Detect which cell encompasses the target text, then output its (X, Y) center coordinate. 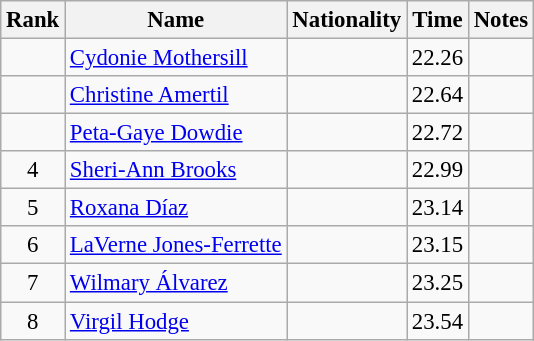
Cydonie Mothersill (176, 58)
Rank (33, 20)
6 (33, 245)
22.26 (437, 58)
Virgil Hodge (176, 321)
Sheri-Ann Brooks (176, 170)
Wilmary Álvarez (176, 283)
Notes (500, 20)
7 (33, 283)
23.54 (437, 321)
23.14 (437, 208)
Name (176, 20)
23.15 (437, 245)
Roxana Díaz (176, 208)
23.25 (437, 283)
Time (437, 20)
Nationality (346, 20)
Peta-Gaye Dowdie (176, 133)
8 (33, 321)
Christine Amertil (176, 95)
4 (33, 170)
5 (33, 208)
22.99 (437, 170)
22.64 (437, 95)
LaVerne Jones-Ferrette (176, 245)
22.72 (437, 133)
